Locate the cell with the specified text and output its [X, Y] center coordinate. 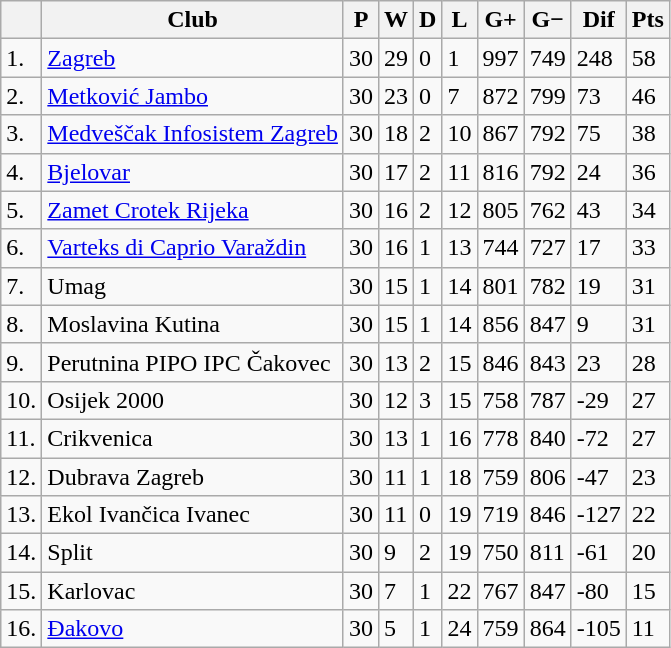
G+ [500, 20]
W [396, 20]
3 [428, 400]
G− [548, 20]
36 [648, 172]
2. [22, 96]
5. [22, 210]
Đakovo [193, 629]
811 [548, 553]
43 [598, 210]
D [428, 20]
Dif [598, 20]
Dubrava Zagreb [193, 477]
762 [548, 210]
Moslavina Kutina [193, 324]
Perutnina PIPO IPC Čakovec [193, 362]
9. [22, 362]
Zagreb [193, 58]
Metković Jambo [193, 96]
799 [548, 96]
778 [500, 438]
7. [22, 286]
5 [396, 629]
-61 [598, 553]
Medveščak Infosistem Zagreb [193, 134]
29 [396, 58]
15. [22, 591]
73 [598, 96]
33 [648, 248]
Umag [193, 286]
P [360, 20]
46 [648, 96]
997 [500, 58]
719 [500, 515]
6. [22, 248]
75 [598, 134]
Bjelovar [193, 172]
13. [22, 515]
Crikvenica [193, 438]
58 [648, 58]
12. [22, 477]
750 [500, 553]
L [460, 20]
-127 [598, 515]
1. [22, 58]
8. [22, 324]
248 [598, 58]
34 [648, 210]
872 [500, 96]
10. [22, 400]
-29 [598, 400]
Osijek 2000 [193, 400]
16. [22, 629]
-47 [598, 477]
3. [22, 134]
-80 [598, 591]
Ekol Ivančica Ivanec [193, 515]
867 [500, 134]
-72 [598, 438]
801 [500, 286]
28 [648, 362]
840 [548, 438]
782 [548, 286]
14. [22, 553]
744 [500, 248]
856 [500, 324]
38 [648, 134]
Karlovac [193, 591]
843 [548, 362]
758 [500, 400]
Zamet Crotek Rijeka [193, 210]
727 [548, 248]
-105 [598, 629]
749 [548, 58]
864 [548, 629]
4. [22, 172]
806 [548, 477]
Varteks di Caprio Varaždin [193, 248]
Pts [648, 20]
Split [193, 553]
816 [500, 172]
805 [500, 210]
11. [22, 438]
767 [500, 591]
Club [193, 20]
10 [460, 134]
787 [548, 400]
20 [648, 553]
